Find where the given text appears and provide that cell's center as [X, Y] coordinate. 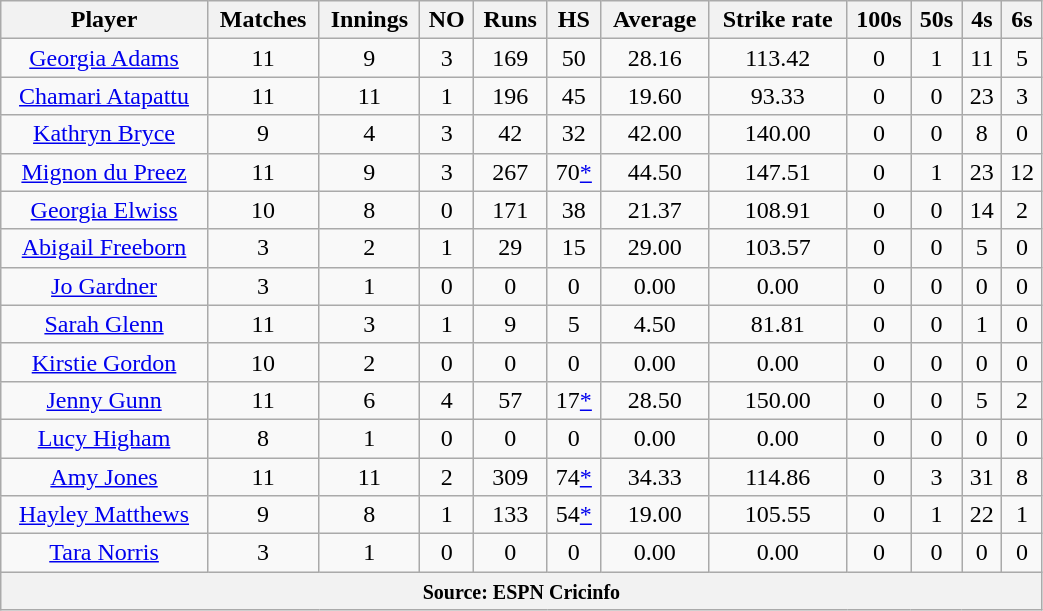
140.00 [778, 134]
28.16 [655, 58]
Abigail Freeborn [104, 248]
100s [879, 20]
12 [1022, 172]
29.00 [655, 248]
Source: ESPN Cricinfo [522, 591]
15 [574, 248]
113.42 [778, 58]
Sarah Glenn [104, 324]
70* [574, 172]
Kirstie Gordon [104, 362]
17* [574, 400]
32 [574, 134]
Player [104, 20]
28.50 [655, 400]
34.33 [655, 477]
Kathryn Bryce [104, 134]
54* [574, 515]
42.00 [655, 134]
169 [511, 58]
4.50 [655, 324]
Hayley Matthews [104, 515]
Chamari Atapattu [104, 96]
57 [511, 400]
Georgia Elwiss [104, 210]
HS [574, 20]
Lucy Higham [104, 438]
Mignon du Preez [104, 172]
150.00 [778, 400]
21.37 [655, 210]
Runs [511, 20]
29 [511, 248]
267 [511, 172]
309 [511, 477]
105.55 [778, 515]
147.51 [778, 172]
Tara Norris [104, 553]
22 [982, 515]
31 [982, 477]
50 [574, 58]
Matches [263, 20]
14 [982, 210]
42 [511, 134]
50s [936, 20]
Average [655, 20]
Innings [370, 20]
44.50 [655, 172]
93.33 [778, 96]
108.91 [778, 210]
Jenny Gunn [104, 400]
Jo Gardner [104, 286]
Strike rate [778, 20]
19.00 [655, 515]
74* [574, 477]
4s [982, 20]
Georgia Adams [104, 58]
Amy Jones [104, 477]
45 [574, 96]
81.81 [778, 324]
103.57 [778, 248]
133 [511, 515]
114.86 [778, 477]
6 [370, 400]
6s [1022, 20]
38 [574, 210]
171 [511, 210]
196 [511, 96]
19.60 [655, 96]
NO [447, 20]
